Search for the cell housing the specified text and yield its [x, y] center coordinate. 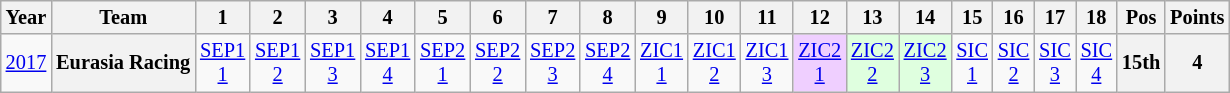
SEP21 [442, 63]
Year [26, 17]
SIC2 [1014, 63]
2017 [26, 63]
17 [1054, 17]
8 [608, 17]
Eurasia Racing [123, 63]
ZIC11 [662, 63]
SEP24 [608, 63]
Pos [1141, 17]
15th [1141, 63]
Team [123, 17]
SEP12 [278, 63]
9 [662, 17]
13 [872, 17]
ZIC22 [872, 63]
5 [442, 17]
SIC4 [1096, 63]
ZIC13 [768, 63]
2 [278, 17]
SEP14 [388, 63]
ZIC12 [714, 63]
6 [498, 17]
11 [768, 17]
10 [714, 17]
SEP22 [498, 63]
18 [1096, 17]
16 [1014, 17]
14 [926, 17]
SIC1 [972, 63]
SEP23 [552, 63]
7 [552, 17]
SEP13 [332, 63]
ZIC23 [926, 63]
1 [222, 17]
15 [972, 17]
SIC3 [1054, 63]
12 [820, 17]
3 [332, 17]
ZIC21 [820, 63]
Points [1197, 17]
SEP11 [222, 63]
